Return the (x, y) coordinate for the center point of the cell that contains the specified text.  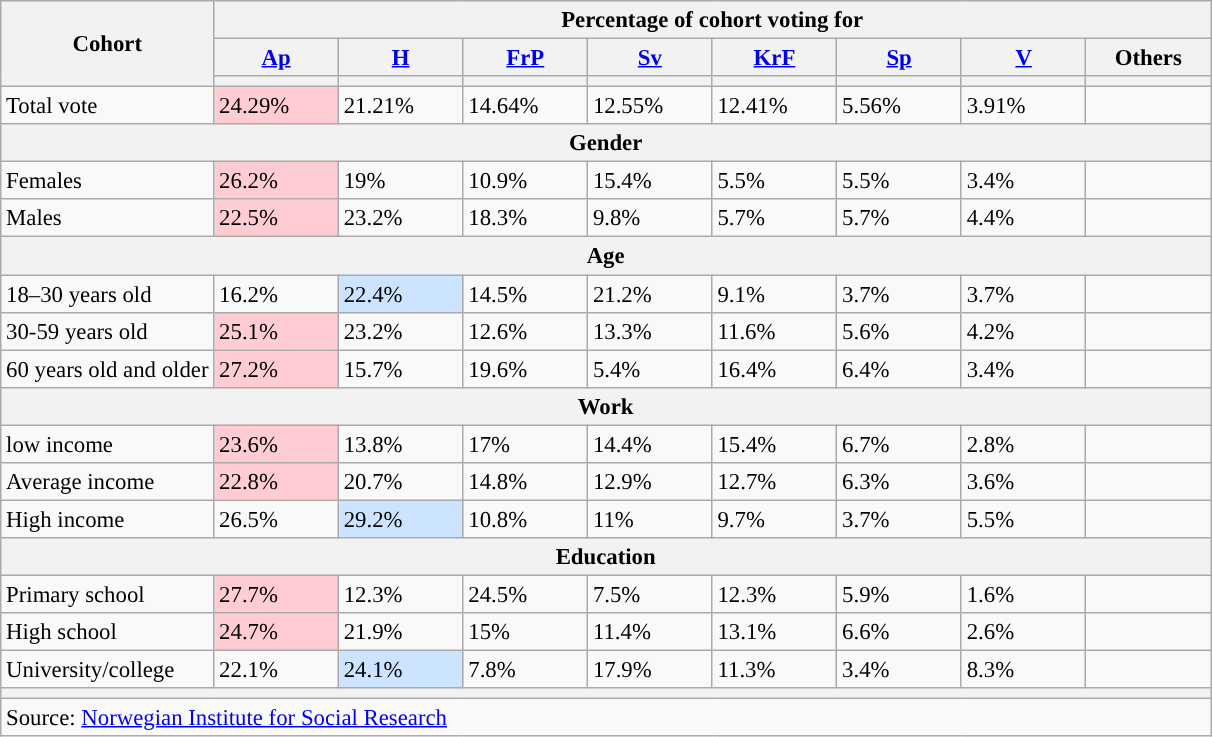
14.5% (526, 294)
Percentage of cohort voting for (712, 20)
27.2% (276, 369)
Work (606, 406)
9.7% (774, 519)
Gender (606, 143)
9.1% (774, 294)
5.9% (900, 594)
16.2% (276, 294)
low income (108, 444)
22.5% (276, 219)
6.6% (900, 632)
17.9% (650, 670)
13.1% (774, 632)
10.9% (526, 181)
15.7% (400, 369)
Primary school (108, 594)
Total vote (108, 106)
29.2% (400, 519)
5.56% (900, 106)
21.2% (650, 294)
18.3% (526, 219)
24.5% (526, 594)
13.8% (400, 444)
22.1% (276, 670)
1.6% (1024, 594)
KrF (774, 58)
2.8% (1024, 444)
12.7% (774, 482)
3.6% (1024, 482)
5.6% (900, 331)
20.7% (400, 482)
5.4% (650, 369)
Cohort (108, 44)
H (400, 58)
Average income (108, 482)
14.4% (650, 444)
Sv (650, 58)
2.6% (1024, 632)
8.3% (1024, 670)
10.8% (526, 519)
13.3% (650, 331)
22.8% (276, 482)
22.4% (400, 294)
15% (526, 632)
4.2% (1024, 331)
12.6% (526, 331)
18–30 years old (108, 294)
9.8% (650, 219)
7.8% (526, 670)
24.7% (276, 632)
Education (606, 557)
6.3% (900, 482)
Females (108, 181)
V (1024, 58)
11.3% (774, 670)
Others (1148, 58)
23.6% (276, 444)
FrP (526, 58)
12.55% (650, 106)
26.5% (276, 519)
Sp (900, 58)
3.91% (1024, 106)
4.4% (1024, 219)
24.1% (400, 670)
19% (400, 181)
11% (650, 519)
21.21% (400, 106)
25.1% (276, 331)
27.7% (276, 594)
14.64% (526, 106)
11.4% (650, 632)
11.6% (774, 331)
6.4% (900, 369)
24.29% (276, 106)
University/college (108, 670)
12.41% (774, 106)
17% (526, 444)
26.2% (276, 181)
6.7% (900, 444)
14.8% (526, 482)
High school (108, 632)
7.5% (650, 594)
21.9% (400, 632)
60 years old and older (108, 369)
16.4% (774, 369)
19.6% (526, 369)
Age (606, 256)
High income (108, 519)
30-59 years old (108, 331)
Ap (276, 58)
Males (108, 219)
Source: Norwegian Institute for Social Research (606, 718)
12.9% (650, 482)
